From the cell containing the given text, extract its center point as [X, Y] coordinate. 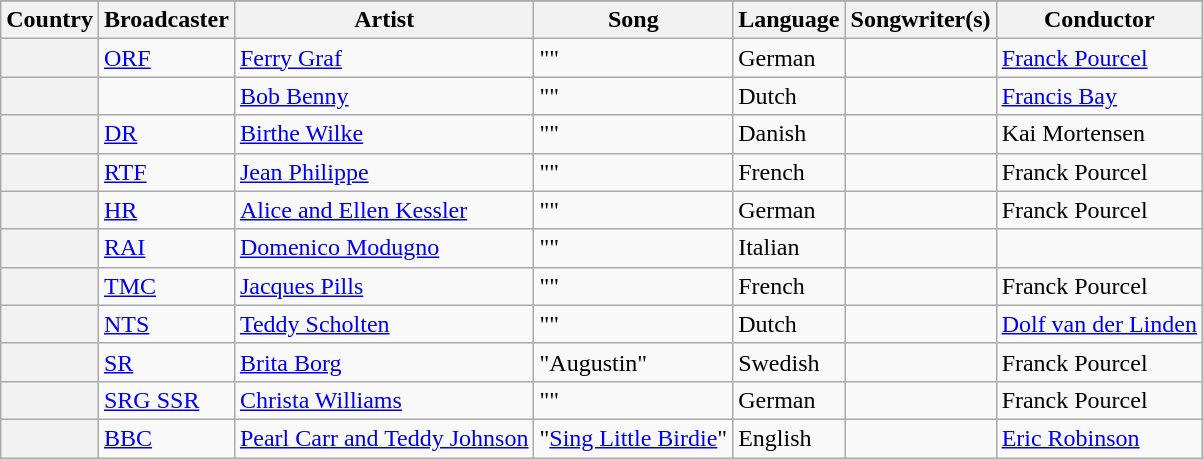
"Augustin" [634, 362]
Alice and Ellen Kessler [384, 210]
Francis Bay [1099, 96]
Conductor [1099, 20]
Eric Robinson [1099, 438]
RAI [166, 248]
Swedish [789, 362]
SRG SSR [166, 400]
Teddy Scholten [384, 324]
Broadcaster [166, 20]
Country [50, 20]
Kai Mortensen [1099, 134]
Jacques Pills [384, 286]
Artist [384, 20]
ORF [166, 58]
HR [166, 210]
RTF [166, 172]
Italian [789, 248]
Ferry Graf [384, 58]
Bob Benny [384, 96]
"Sing Little Birdie" [634, 438]
Christa Williams [384, 400]
Language [789, 20]
Brita Borg [384, 362]
Pearl Carr and Teddy Johnson [384, 438]
Dolf van der Linden [1099, 324]
NTS [166, 324]
Danish [789, 134]
Songwriter(s) [920, 20]
Jean Philippe [384, 172]
Domenico Modugno [384, 248]
English [789, 438]
SR [166, 362]
TMC [166, 286]
Birthe Wilke [384, 134]
Song [634, 20]
BBC [166, 438]
DR [166, 134]
